Provide the [x, y] coordinate of the cell's center where the given text is located.  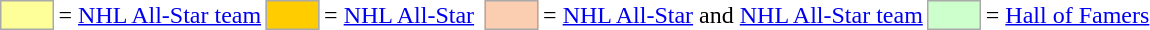
= NHL All-Star [400, 15]
= NHL All-Star and NHL All-Star team [734, 15]
= NHL All-Star team [160, 15]
